Scan for the cell matching the given text and deliver its (x, y) coordinate at center. 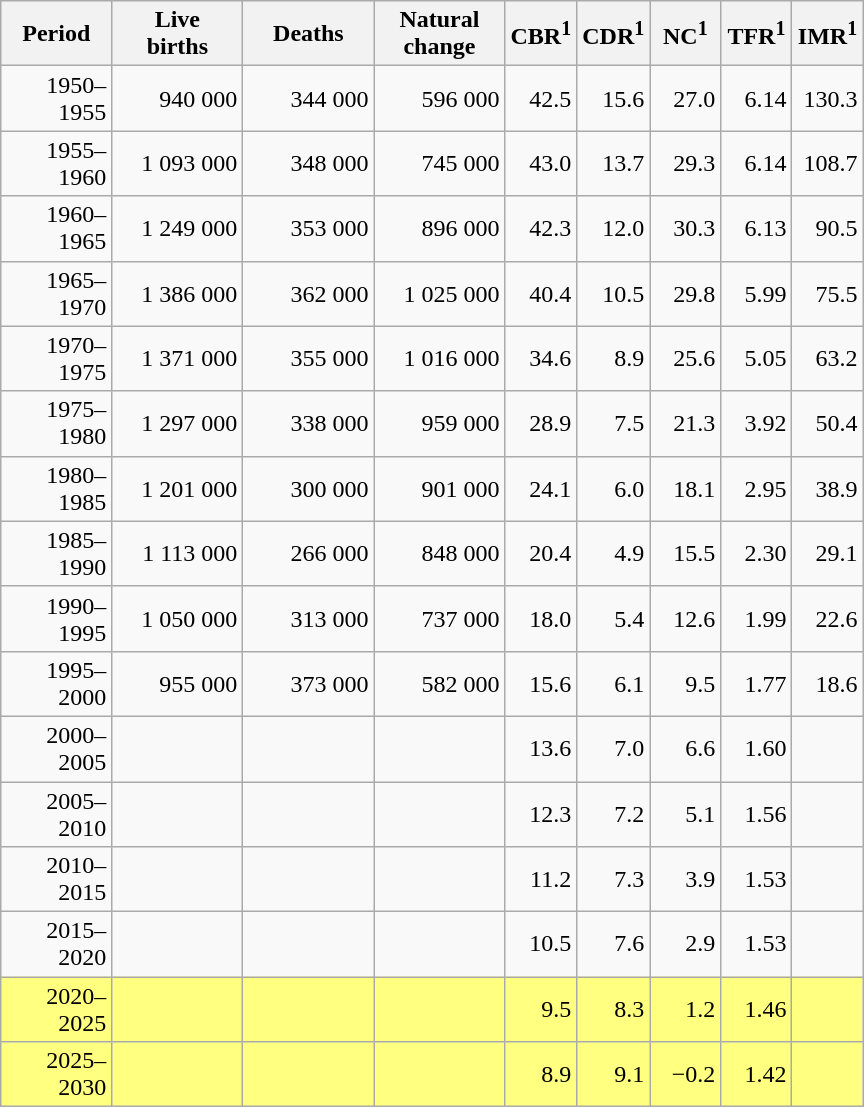
18.6 (828, 684)
2000–2005 (56, 748)
955 000 (178, 684)
1.46 (756, 1010)
22.6 (828, 618)
348 000 (308, 164)
940 000 (178, 98)
1 016 000 (440, 358)
896 000 (440, 228)
13.6 (541, 748)
1965–1970 (56, 294)
1 050 000 (178, 618)
1.60 (756, 748)
130.3 (828, 98)
2.95 (756, 488)
CDR1 (614, 34)
8.3 (614, 1010)
959 000 (440, 424)
9.1 (614, 1074)
29.8 (686, 294)
2.9 (686, 944)
1985–1990 (56, 554)
38.9 (828, 488)
355 000 (308, 358)
12.6 (686, 618)
−0.2 (686, 1074)
1955–1960 (56, 164)
1975–1980 (56, 424)
5.4 (614, 618)
TFR1 (756, 34)
353 000 (308, 228)
25.6 (686, 358)
30.3 (686, 228)
1 371 000 (178, 358)
28.9 (541, 424)
15.5 (686, 554)
2010–2015 (56, 880)
1.56 (756, 814)
29.1 (828, 554)
1 297 000 (178, 424)
11.2 (541, 880)
338 000 (308, 424)
42.5 (541, 98)
20.4 (541, 554)
IMR1 (828, 34)
7.0 (614, 748)
344 000 (308, 98)
362 000 (308, 294)
7.2 (614, 814)
75.5 (828, 294)
Naturalchange (440, 34)
6.13 (756, 228)
1970–1975 (56, 358)
848 000 (440, 554)
1.99 (756, 618)
1980–1985 (56, 488)
18.1 (686, 488)
Livebirths (178, 34)
6.1 (614, 684)
5.05 (756, 358)
1 025 000 (440, 294)
1.77 (756, 684)
4.9 (614, 554)
40.4 (541, 294)
313 000 (308, 618)
1990–1995 (56, 618)
3.92 (756, 424)
24.1 (541, 488)
7.6 (614, 944)
29.3 (686, 164)
266 000 (308, 554)
12.3 (541, 814)
1950–1955 (56, 98)
12.0 (614, 228)
108.7 (828, 164)
7.3 (614, 880)
737 000 (440, 618)
50.4 (828, 424)
596 000 (440, 98)
901 000 (440, 488)
7.5 (614, 424)
582 000 (440, 684)
1 249 000 (178, 228)
1.2 (686, 1010)
21.3 (686, 424)
1 386 000 (178, 294)
90.5 (828, 228)
6.6 (686, 748)
1 093 000 (178, 164)
2.30 (756, 554)
43.0 (541, 164)
42.3 (541, 228)
NC1 (686, 34)
1 113 000 (178, 554)
2025–2030 (56, 1074)
13.7 (614, 164)
745 000 (440, 164)
5.1 (686, 814)
1.42 (756, 1074)
5.99 (756, 294)
300 000 (308, 488)
63.2 (828, 358)
1 201 000 (178, 488)
6.0 (614, 488)
Period (56, 34)
18.0 (541, 618)
Deaths (308, 34)
2005–2010 (56, 814)
27.0 (686, 98)
34.6 (541, 358)
1960–1965 (56, 228)
3.9 (686, 880)
CBR1 (541, 34)
1995–2000 (56, 684)
2015–2020 (56, 944)
373 000 (308, 684)
2020–2025 (56, 1010)
